Detect which cell encompasses the target text, then output its (X, Y) center coordinate. 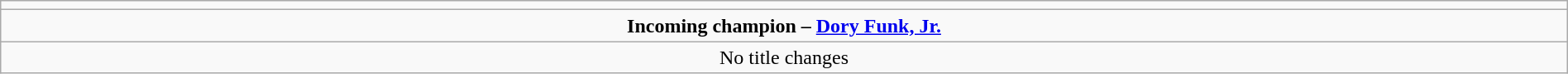
Incoming champion – Dory Funk, Jr. (784, 26)
No title changes (784, 57)
